For the text-containing cell, return its midpoint in [X, Y] coordinate format. 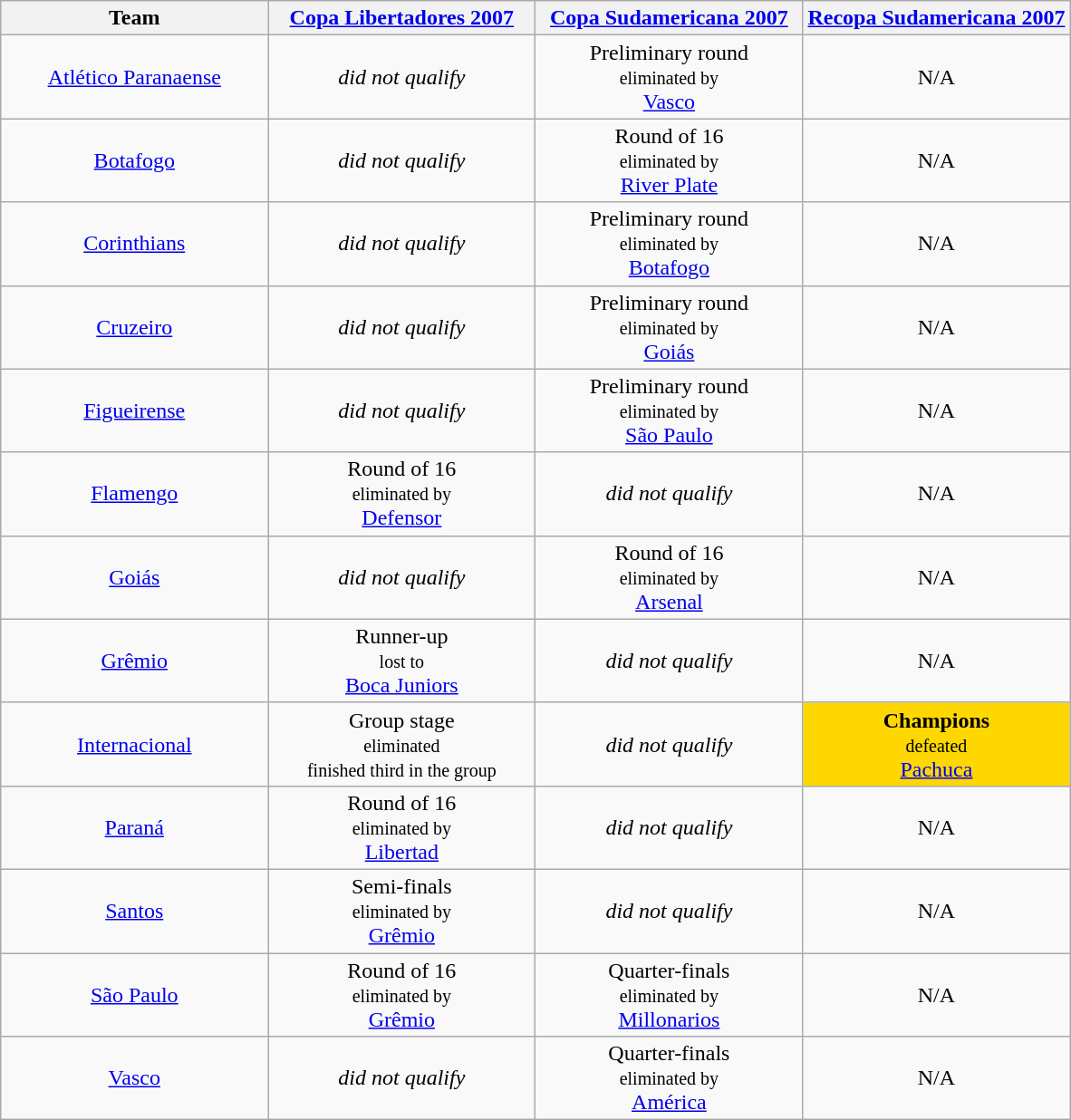
Group stageeliminatedfinished third in the group [402, 744]
Grêmio [134, 661]
Copa Libertadores 2007 [402, 18]
Paraná [134, 827]
São Paulo [134, 995]
Round of 16eliminated by Libertad [402, 827]
Runner-uplost to Boca Juniors [402, 661]
Preliminary roundeliminated by Botafogo [669, 244]
Preliminary roundeliminated by São Paulo [669, 410]
Santos [134, 911]
Quarter-finalseliminated by Millonarios [669, 995]
Round of 16eliminated by Arsenal [669, 577]
Championsdefeated Pachuca [937, 744]
Quarter-finalseliminated by América [669, 1078]
Preliminary roundeliminated by Vasco [669, 77]
Round of 16eliminated by Grêmio [402, 995]
Copa Sudamericana 2007 [669, 18]
Corinthians [134, 244]
Preliminary roundeliminated by Goiás [669, 327]
Figueirense [134, 410]
Semi-finalseliminated by Grêmio [402, 911]
Goiás [134, 577]
Atlético Paranaense [134, 77]
Vasco [134, 1078]
Team [134, 18]
Cruzeiro [134, 327]
Round of 16eliminated by River Plate [669, 160]
Round of 16eliminated by Defensor [402, 494]
Internacional [134, 744]
Botafogo [134, 160]
Flamengo [134, 494]
Recopa Sudamericana 2007 [937, 18]
